Scan for the cell matching the given text and deliver its (X, Y) coordinate at center. 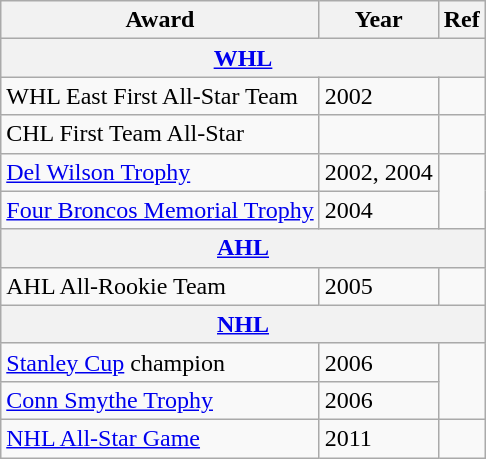
Del Wilson Trophy (160, 172)
Year (378, 20)
AHL (244, 248)
WHL (244, 58)
Award (160, 20)
NHL (244, 324)
Conn Smythe Trophy (160, 400)
Ref (462, 20)
2002 (378, 96)
NHL All-Star Game (160, 438)
CHL First Team All-Star (160, 134)
2011 (378, 438)
WHL East First All-Star Team (160, 96)
2005 (378, 286)
Stanley Cup champion (160, 362)
2004 (378, 210)
2002, 2004 (378, 172)
Four Broncos Memorial Trophy (160, 210)
AHL All-Rookie Team (160, 286)
